From the cell containing the given text, extract its center point as (x, y) coordinate. 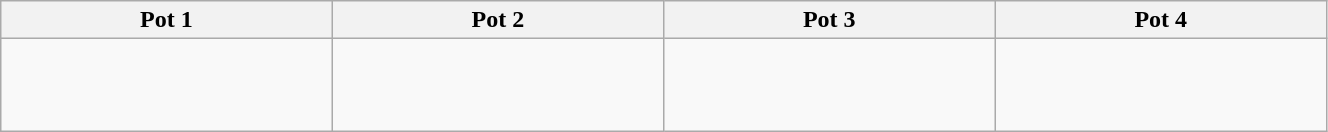
Pot 4 (1160, 20)
Pot 2 (498, 20)
Pot 1 (166, 20)
Pot 3 (830, 20)
